Scan for the cell matching the given text and deliver its [x, y] coordinate at center. 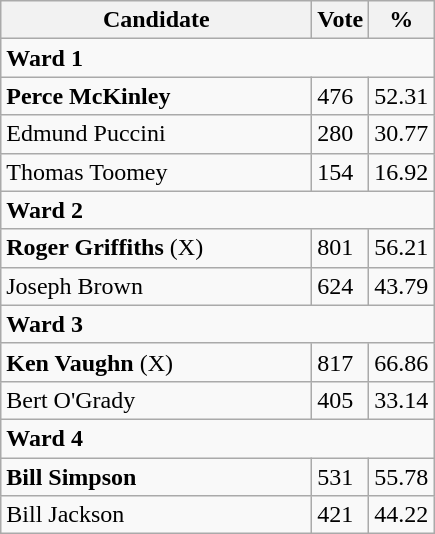
801 [340, 248]
Thomas Toomey [156, 172]
52.31 [402, 96]
Bert O'Grady [156, 400]
421 [340, 515]
624 [340, 286]
531 [340, 477]
Ken Vaughn (X) [156, 362]
Ward 1 [218, 58]
Bill Simpson [156, 477]
Ward 4 [218, 438]
Ward 2 [218, 210]
33.14 [402, 400]
56.21 [402, 248]
43.79 [402, 286]
44.22 [402, 515]
405 [340, 400]
Roger Griffiths (X) [156, 248]
Bill Jackson [156, 515]
55.78 [402, 477]
Vote [340, 20]
30.77 [402, 134]
Ward 3 [218, 324]
476 [340, 96]
Perce McKinley [156, 96]
16.92 [402, 172]
66.86 [402, 362]
280 [340, 134]
Candidate [156, 20]
154 [340, 172]
% [402, 20]
817 [340, 362]
Edmund Puccini [156, 134]
Joseph Brown [156, 286]
